Capture the cell that displays the provided text and extract its (X, Y) central coordinate. 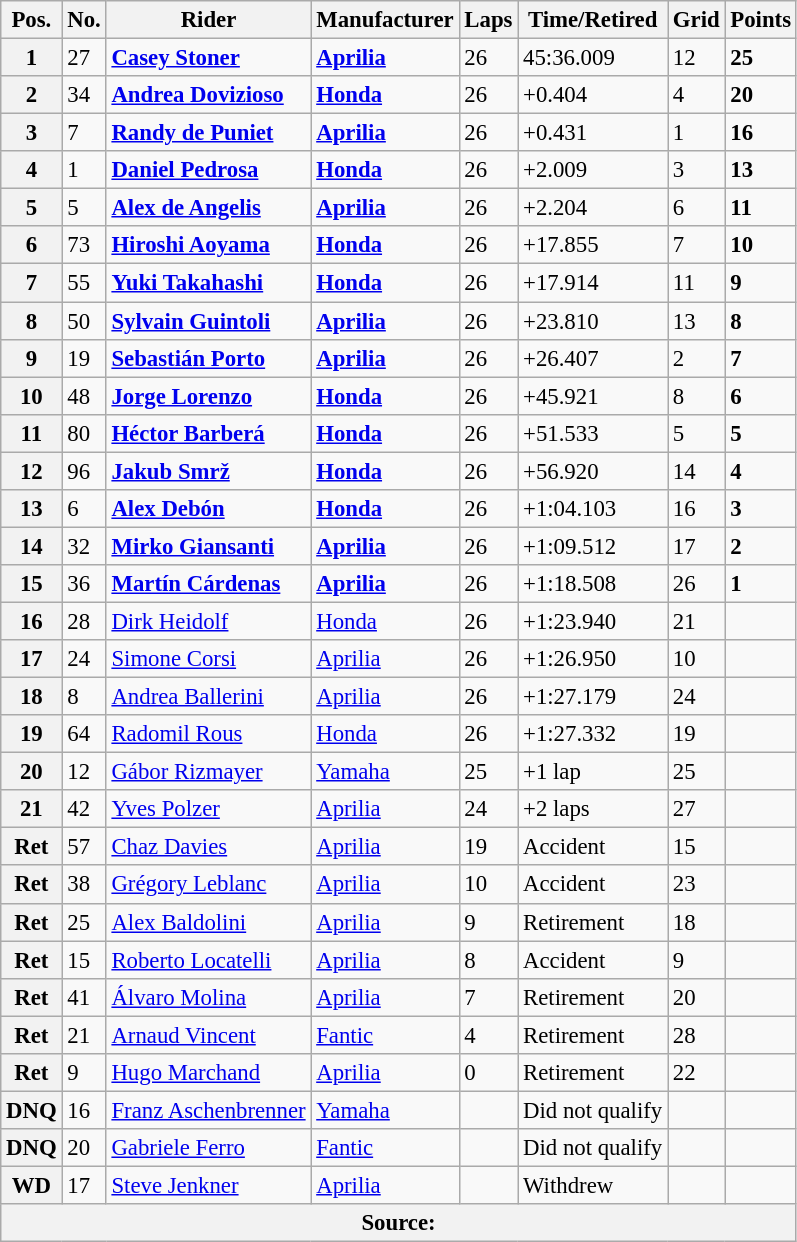
+1:26.950 (593, 659)
+17.914 (593, 283)
Randy de Puniet (208, 133)
41 (84, 997)
+1:23.940 (593, 621)
Yuki Takahashi (208, 283)
Yves Polzer (208, 809)
+2 laps (593, 809)
Simone Corsi (208, 659)
+1:04.103 (593, 509)
80 (84, 433)
Withdrew (593, 1185)
+1:27.179 (593, 697)
+56.920 (593, 471)
55 (84, 283)
Alex de Angelis (208, 208)
+26.407 (593, 358)
Arnaud Vincent (208, 1035)
Alex Baldolini (208, 922)
Jorge Lorenzo (208, 396)
Sylvain Guintoli (208, 321)
+1:09.512 (593, 546)
Grégory Leblanc (208, 885)
36 (84, 584)
Manufacturer (385, 20)
Andrea Ballerini (208, 697)
Dirk Heidolf (208, 621)
Alex Debón (208, 509)
Radomil Rous (208, 734)
Franz Aschenbrenner (208, 1110)
Hugo Marchand (208, 1073)
Daniel Pedrosa (208, 170)
Casey Stoner (208, 58)
Roberto Locatelli (208, 960)
50 (84, 321)
WD (32, 1185)
+0.404 (593, 95)
Grid (696, 20)
34 (84, 95)
+45.921 (593, 396)
Laps (488, 20)
32 (84, 546)
No. (84, 20)
Source: (399, 1223)
Time/Retired (593, 20)
22 (696, 1073)
0 (488, 1073)
Gabriele Ferro (208, 1148)
Sebastián Porto (208, 358)
Pos. (32, 20)
Rider (208, 20)
Mirko Giansanti (208, 546)
Hiroshi Aoyama (208, 245)
Martín Cárdenas (208, 584)
38 (84, 885)
+17.855 (593, 245)
23 (696, 885)
+1 lap (593, 772)
+2.204 (593, 208)
Gábor Rizmayer (208, 772)
Chaz Davies (208, 847)
45:36.009 (593, 58)
73 (84, 245)
+1:27.332 (593, 734)
+23.810 (593, 321)
+51.533 (593, 433)
57 (84, 847)
42 (84, 809)
Héctor Barberá (208, 433)
48 (84, 396)
96 (84, 471)
Jakub Smrž (208, 471)
Steve Jenkner (208, 1185)
Andrea Dovizioso (208, 95)
64 (84, 734)
Álvaro Molina (208, 997)
+1:18.508 (593, 584)
Points (760, 20)
+2.009 (593, 170)
+0.431 (593, 133)
